Identify which cell holds the provided text, then report its (x, y) central coordinate. 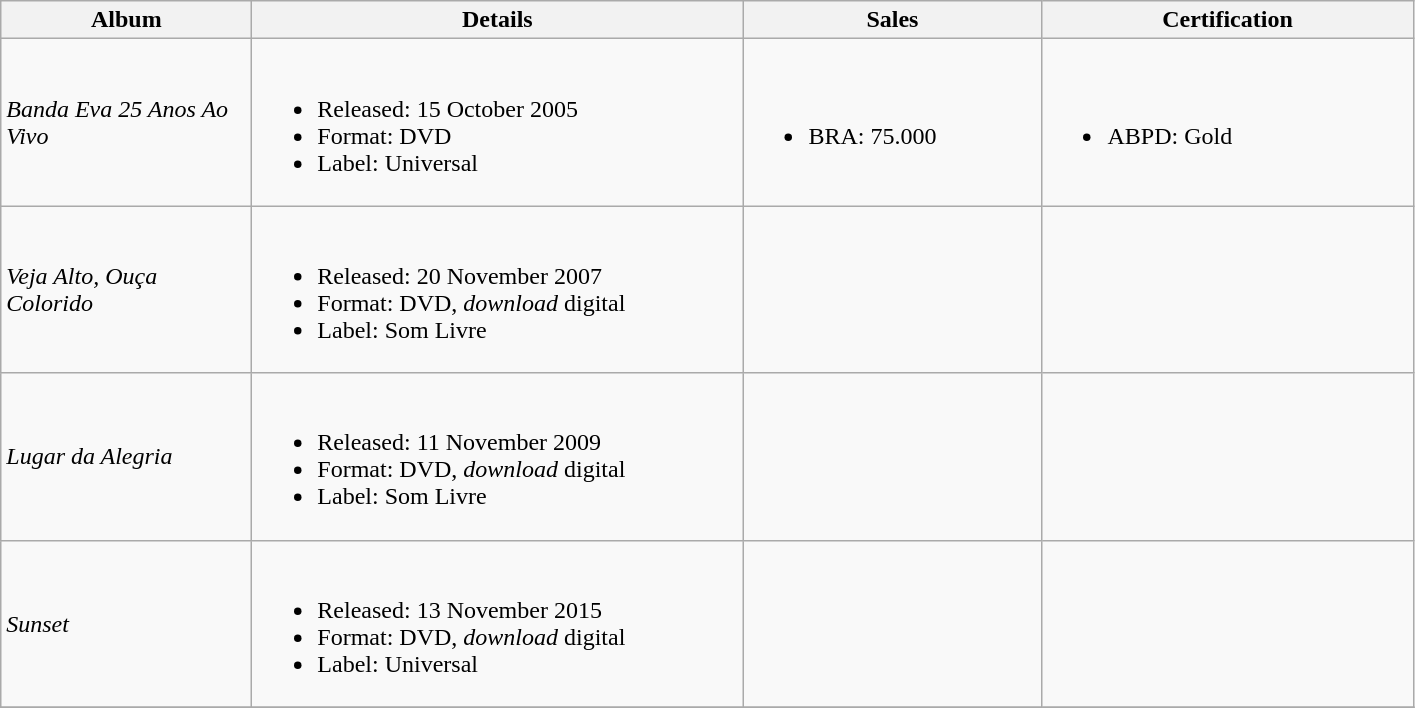
Released: 13 November 2015Format: DVD, download digitalLabel: Universal (498, 624)
Sales (892, 20)
Details (498, 20)
BRA: 75.000 (892, 122)
Certification (1228, 20)
Album (126, 20)
Released: 20 November 2007Format: DVD, download digitalLabel: Som Livre (498, 290)
Banda Eva 25 Anos Ao Vivo (126, 122)
Released: 15 October 2005Format: DVDLabel: Universal (498, 122)
Sunset (126, 624)
Lugar da Alegria (126, 456)
ABPD: Gold (1228, 122)
Released: 11 November 2009Format: DVD, download digitalLabel: Som Livre (498, 456)
Veja Alto, Ouça Colorido (126, 290)
